Output the (x, y) coordinate of the center of the cell containing the given text.  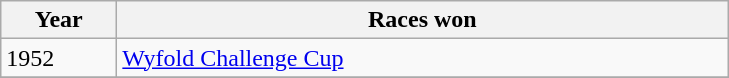
Races won (422, 20)
Year (59, 20)
Wyfold Challenge Cup (422, 58)
1952 (59, 58)
